Extract the (X, Y) coordinate from the center of the cell holding the provided text.  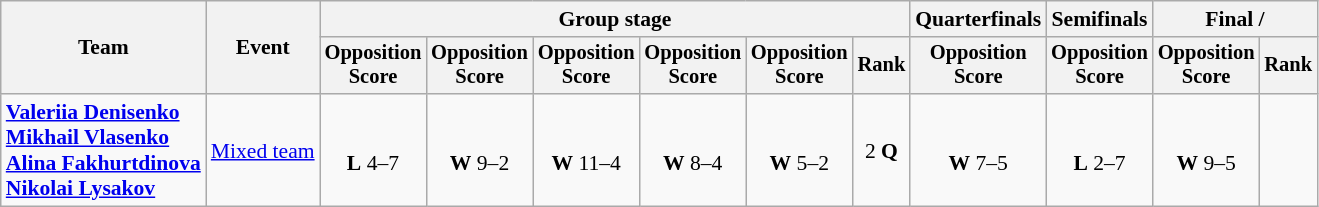
Valeriia DenisenkoMikhail VlasenkoAlina FakhurtdinovaNikolai Lysakov (104, 150)
Final / (1235, 19)
Mixed team (263, 150)
W 5–2 (800, 150)
L 4–7 (374, 150)
2 Q (882, 150)
L 2–7 (1100, 150)
Quarterfinals (978, 19)
W 9–2 (480, 150)
Semifinals (1100, 19)
W 9–5 (1206, 150)
Group stage (616, 19)
W 8–4 (692, 150)
Team (104, 48)
W 7–5 (978, 150)
Event (263, 48)
W 11–4 (586, 150)
